Find where the given text appears and provide that cell's center as (x, y) coordinate. 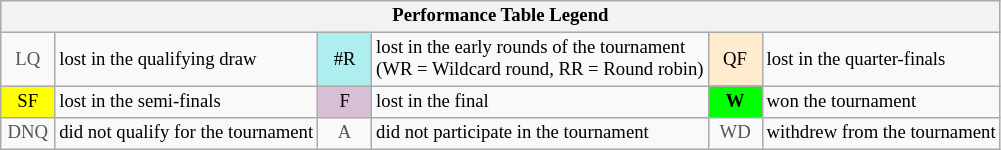
#R (345, 60)
won the tournament (881, 102)
lost in the early rounds of the tournament(WR = Wildcard round, RR = Round robin) (540, 60)
lost in the final (540, 102)
QF (735, 60)
DNQ (28, 134)
Performance Table Legend (500, 16)
lost in the qualifying draw (186, 60)
withdrew from the tournament (881, 134)
W (735, 102)
F (345, 102)
lost in the quarter-finals (881, 60)
did not qualify for the tournament (186, 134)
SF (28, 102)
lost in the semi-finals (186, 102)
LQ (28, 60)
WD (735, 134)
did not participate in the tournament (540, 134)
A (345, 134)
